Output the (X, Y) coordinate of the center of the cell containing the given text.  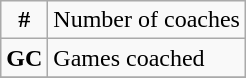
# (24, 20)
Number of coaches (147, 20)
Games coached (147, 58)
GC (24, 58)
